Detect which cell encompasses the target text, then output its (x, y) center coordinate. 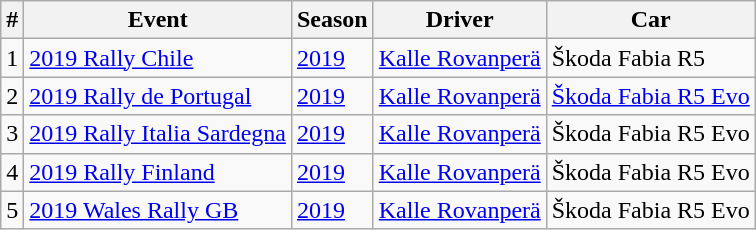
5 (12, 210)
3 (12, 134)
Event (158, 20)
2019 Rally Italia Sardegna (158, 134)
# (12, 20)
Škoda Fabia R5 (650, 58)
2 (12, 96)
2019 Rally Finland (158, 172)
2019 Wales Rally GB (158, 210)
2019 Rally de Portugal (158, 96)
2019 Rally Chile (158, 58)
Season (332, 20)
4 (12, 172)
Car (650, 20)
Driver (460, 20)
1 (12, 58)
